Provide the (X, Y) coordinate of the cell's center where the given text is located.  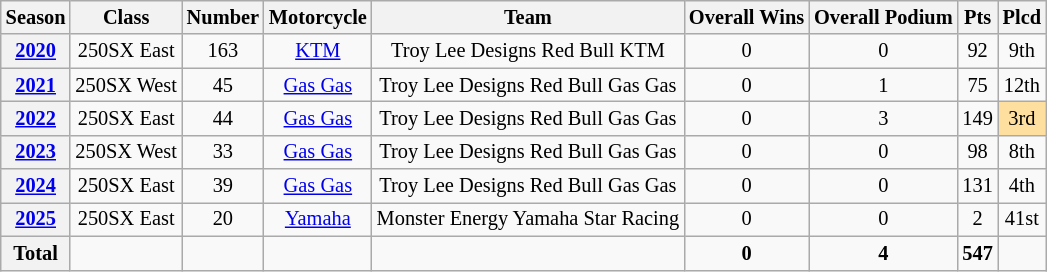
39 (223, 186)
4 (883, 253)
2 (977, 219)
9th (1022, 51)
Season (36, 17)
Plcd (1022, 17)
Overall Podium (883, 17)
Pts (977, 17)
2023 (36, 152)
2022 (36, 118)
8th (1022, 152)
Team (528, 17)
2020 (36, 51)
3 (883, 118)
3rd (1022, 118)
Overall Wins (746, 17)
131 (977, 186)
44 (223, 118)
149 (977, 118)
Motorcycle (318, 17)
20 (223, 219)
4th (1022, 186)
45 (223, 85)
Yamaha (318, 219)
163 (223, 51)
Total (36, 253)
75 (977, 85)
KTM (318, 51)
2025 (36, 219)
1 (883, 85)
98 (977, 152)
Troy Lee Designs Red Bull KTM (528, 51)
33 (223, 152)
2024 (36, 186)
12th (1022, 85)
2021 (36, 85)
92 (977, 51)
41st (1022, 219)
Class (126, 17)
547 (977, 253)
Monster Energy Yamaha Star Racing (528, 219)
Number (223, 17)
